Output the [X, Y] coordinate of the center of the cell containing the given text.  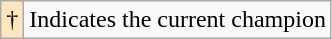
† [12, 20]
Indicates the current champion [178, 20]
